Find where the given text appears and provide that cell's center as [X, Y] coordinate. 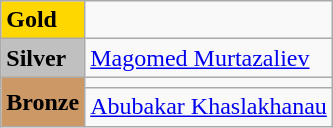
Gold [43, 20]
Bronze [43, 102]
Silver [43, 58]
Abubakar Khaslakhanau [209, 107]
Magomed Murtazaliev [209, 58]
